Detect which cell encompasses the target text, then output its [x, y] center coordinate. 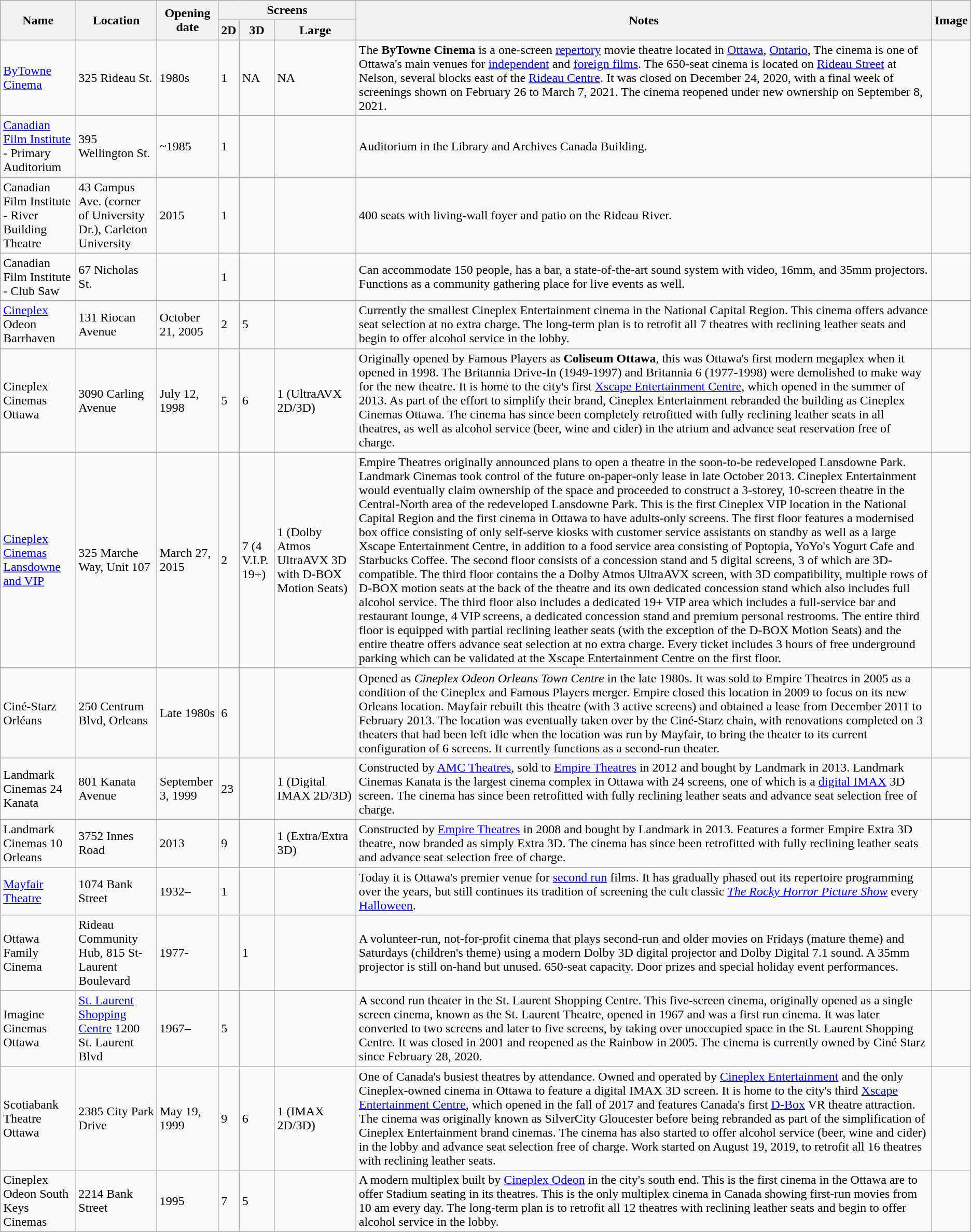
395 Wellington St. [116, 146]
1 (Digital IMAX 2D/3D) [315, 788]
1 (Dolby Atmos UltraAVX 3D with D-BOX Motion Seats) [315, 560]
Canadian Film Institute - Club Saw [38, 277]
2013 [187, 843]
Imagine Cinemas Ottawa [38, 1029]
October 21, 2005 [187, 325]
1 (Extra/Extra 3D) [315, 843]
Canadian Film Institute - Primary Auditorium [38, 146]
131 Riocan Avenue [116, 325]
May 19, 1999 [187, 1118]
1995 [187, 1201]
Opening date [187, 20]
Notes [644, 20]
Location [116, 20]
Landmark Cinemas 10 Orleans [38, 843]
Late 1980s [187, 712]
Ottawa Family Cinema [38, 953]
43 Campus Ave. (corner of University Dr.), Carleton University [116, 215]
Screens [287, 10]
7 (4 V.I.P. 19+) [257, 560]
400 seats with living-wall foyer and patio on the Rideau River. [644, 215]
325 Rideau St. [116, 78]
3752 Innes Road [116, 843]
Canadian Film Institute - River Building Theatre [38, 215]
1 (UltraAVX 2D/3D) [315, 400]
67 Nicholas St. [116, 277]
Name [38, 20]
250 Centrum Blvd, Orleans [116, 712]
2D [229, 30]
~1985 [187, 146]
Ciné-Starz Orléans [38, 712]
1 (IMAX 2D/3D) [315, 1118]
1074 Bank Street [116, 891]
July 12, 1998 [187, 400]
1967– [187, 1029]
Cineplex Cinemas Lansdowne and VIP [38, 560]
325 Marche Way, Unit 107 [116, 560]
7 [229, 1201]
Large [315, 30]
ByTowne Cinema [38, 78]
2015 [187, 215]
2385 City Park Drive [116, 1118]
3D [257, 30]
Landmark Cinemas 24 Kanata [38, 788]
Mayfair Theatre [38, 891]
Cineplex Cinemas Ottawa [38, 400]
801 Kanata Avenue [116, 788]
Cineplex Odeon Barrhaven [38, 325]
1932– [187, 891]
23 [229, 788]
Cineplex Odeon South Keys Cinemas [38, 1201]
Image [951, 20]
3090 Carling Avenue [116, 400]
March 27, 2015 [187, 560]
September 3, 1999 [187, 788]
1977- [187, 953]
Auditorium in the Library and Archives Canada Building. [644, 146]
1980s [187, 78]
St. Laurent Shopping Centre 1200 St. Laurent Blvd [116, 1029]
2214 Bank Street [116, 1201]
Rideau Community Hub, 815 St-Laurent Boulevard [116, 953]
Scotiabank Theatre Ottawa [38, 1118]
